From the cell containing the given text, extract its center point as (x, y) coordinate. 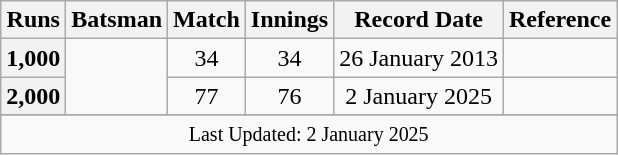
76 (289, 96)
Last Updated: 2 January 2025 (309, 134)
Batsman (117, 20)
1,000 (34, 58)
Runs (34, 20)
Match (207, 20)
Innings (289, 20)
2 January 2025 (419, 96)
Reference (560, 20)
77 (207, 96)
Record Date (419, 20)
2,000 (34, 96)
26 January 2013 (419, 58)
